Return [X, Y] of the center of cell containing provided text 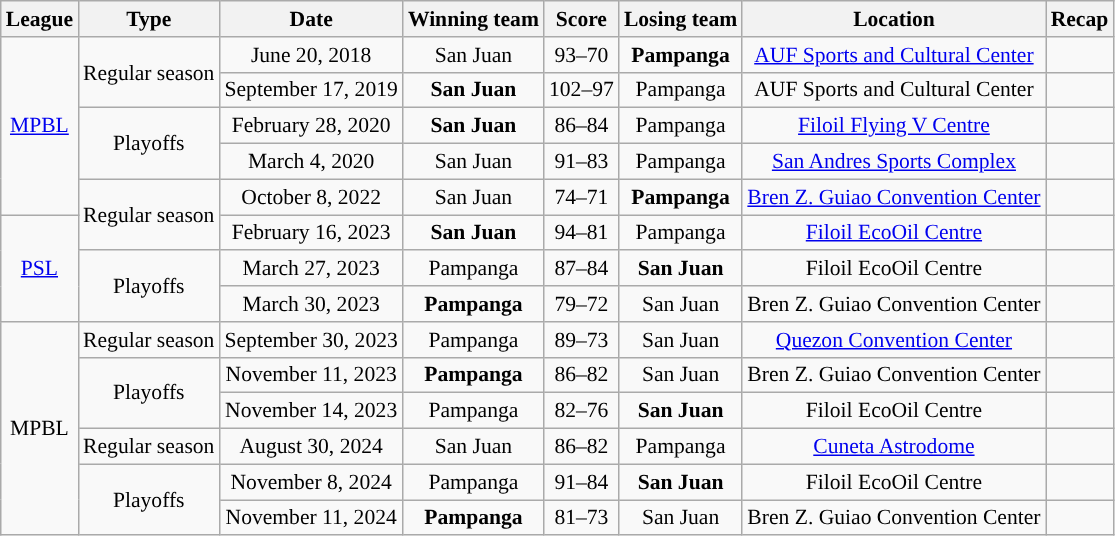
86–84 [582, 126]
94–81 [582, 233]
September 30, 2023 [310, 340]
91–84 [582, 482]
81–73 [582, 518]
Score [582, 19]
September 17, 2019 [310, 90]
Filoil Flying V Centre [894, 126]
Losing team [680, 19]
November 11, 2024 [310, 518]
Cuneta Astrodome [894, 447]
87–84 [582, 269]
89–73 [582, 340]
League [40, 19]
March 27, 2023 [310, 269]
February 28, 2020 [310, 126]
PSL [40, 268]
Winning team [474, 19]
November 8, 2024 [310, 482]
San Andres Sports Complex [894, 162]
November 14, 2023 [310, 411]
91–83 [582, 162]
August 30, 2024 [310, 447]
November 11, 2023 [310, 375]
Quezon Convention Center [894, 340]
Recap [1080, 19]
93–70 [582, 55]
74–71 [582, 197]
102–97 [582, 90]
79–72 [582, 304]
March 4, 2020 [310, 162]
Location [894, 19]
82–76 [582, 411]
June 20, 2018 [310, 55]
October 8, 2022 [310, 197]
Date [310, 19]
March 30, 2023 [310, 304]
Type [148, 19]
February 16, 2023 [310, 233]
